Return [X, Y] of the center of cell containing provided text 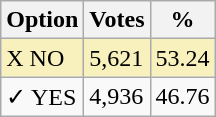
% [182, 20]
4,936 [117, 97]
Option [42, 20]
✓ YES [42, 97]
5,621 [117, 58]
46.76 [182, 97]
X NO [42, 58]
53.24 [182, 58]
Votes [117, 20]
